Determine the [X, Y] coordinate at the center of the cell enclosing the given text.  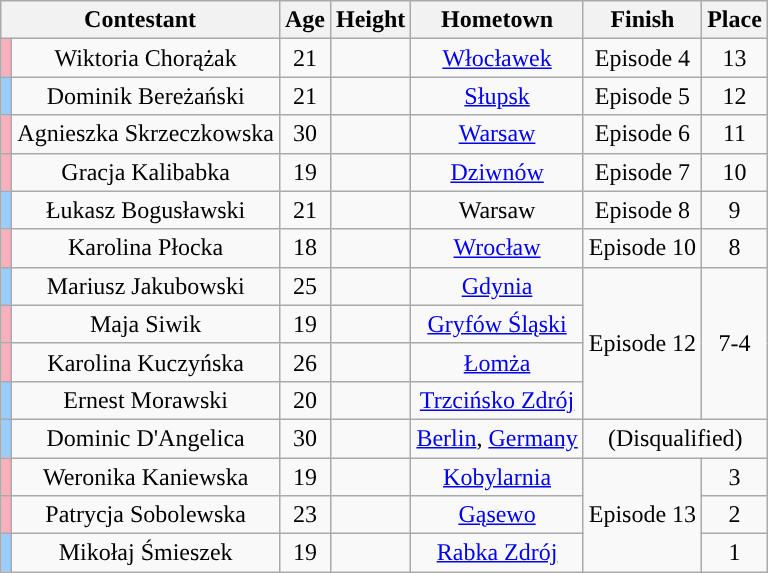
20 [304, 400]
7-4 [735, 343]
Łomża [497, 362]
Dominic D'Angelica [146, 438]
Episode 10 [642, 248]
Karolina Płocka [146, 248]
Agnieszka Skrzeczkowska [146, 134]
Episode 5 [642, 96]
9 [735, 210]
Hometown [497, 20]
23 [304, 515]
2 [735, 515]
Contestant [140, 20]
26 [304, 362]
18 [304, 248]
Mariusz Jakubowski [146, 286]
10 [735, 172]
3 [735, 477]
Place [735, 20]
Łukasz Bogusławski [146, 210]
Patrycja Sobolewska [146, 515]
Karolina Kuczyńska [146, 362]
Ernest Morawski [146, 400]
Kobylarnia [497, 477]
1 [735, 553]
Finish [642, 20]
13 [735, 58]
Wrocław [497, 248]
Dominik Bereżański [146, 96]
25 [304, 286]
Słupsk [497, 96]
Episode 8 [642, 210]
Weronika Kaniewska [146, 477]
Rabka Zdrój [497, 553]
Age [304, 20]
Dziwnów [497, 172]
Wiktoria Chorążak [146, 58]
Gdynia [497, 286]
Mikołaj Śmieszek [146, 553]
8 [735, 248]
Włocławek [497, 58]
11 [735, 134]
Gracja Kalibabka [146, 172]
Maja Siwik [146, 324]
Trzcińsko Zdrój [497, 400]
Berlin, Germany [497, 438]
Episode 4 [642, 58]
Episode 6 [642, 134]
Gąsewo [497, 515]
Episode 7 [642, 172]
Episode 12 [642, 343]
Gryfów Śląski [497, 324]
(Disqualified) [675, 438]
12 [735, 96]
Episode 13 [642, 515]
Height [370, 20]
